Output the (X, Y) coordinate of the center of the cell containing the given text.  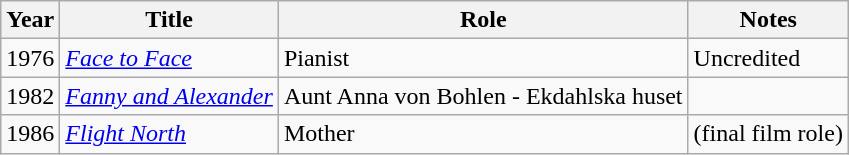
Notes (768, 20)
Fanny and Alexander (170, 96)
Pianist (483, 58)
1982 (30, 96)
Role (483, 20)
1976 (30, 58)
Title (170, 20)
Flight North (170, 134)
(final film role) (768, 134)
1986 (30, 134)
Mother (483, 134)
Year (30, 20)
Face to Face (170, 58)
Uncredited (768, 58)
Aunt Anna von Bohlen - Ekdahlska huset (483, 96)
